Find where the given text appears and provide that cell's center as [x, y] coordinate. 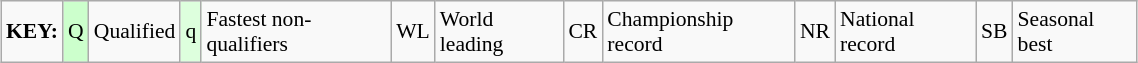
Fastest non-qualifiers [296, 32]
NR [815, 32]
Q [76, 32]
National record [906, 32]
World leading [500, 32]
SB [994, 32]
CR [582, 32]
WL [413, 32]
Qualified [135, 32]
Championship record [698, 32]
q [190, 32]
KEY: [32, 32]
Seasonal best [1075, 32]
